Find where the given text appears and provide that cell's center as [x, y] coordinate. 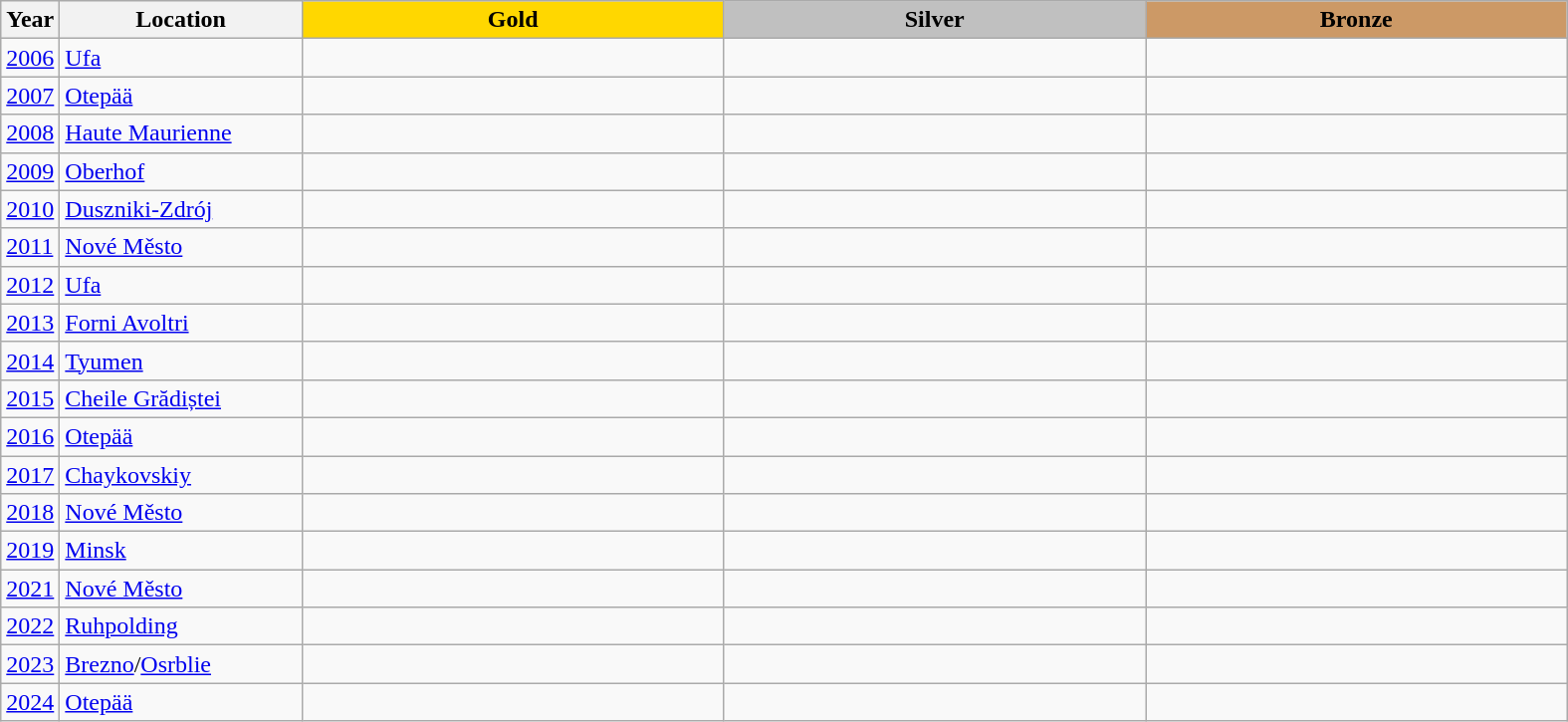
Brezno/Osrblie [181, 664]
2017 [30, 475]
Cheile Grădiștei [181, 398]
Ruhpolding [181, 626]
Chaykovskiy [181, 475]
2021 [30, 589]
2006 [30, 58]
2015 [30, 398]
Haute Maurienne [181, 133]
2011 [30, 247]
Location [181, 20]
2013 [30, 323]
Gold [513, 20]
2019 [30, 551]
Minsk [181, 551]
2016 [30, 436]
2012 [30, 285]
2023 [30, 664]
Duszniki-Zdrój [181, 209]
Bronze [1356, 20]
2008 [30, 133]
2014 [30, 361]
Year [30, 20]
2024 [30, 702]
Forni Avoltri [181, 323]
2007 [30, 96]
2022 [30, 626]
Silver [935, 20]
2018 [30, 513]
Tyumen [181, 361]
2009 [30, 171]
Oberhof [181, 171]
2010 [30, 209]
